Pinpoint the cell where the given text exists, returning its [x, y] midpoint coordinate. 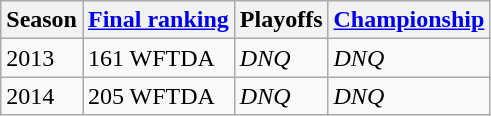
161 WFTDA [158, 58]
Final ranking [158, 20]
Season [42, 20]
2013 [42, 58]
2014 [42, 96]
Championship [409, 20]
205 WFTDA [158, 96]
Playoffs [281, 20]
